Output the [x, y] coordinate of the center of the cell containing the given text.  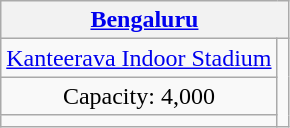
Kanteerava Indoor Stadium [139, 58]
Bengaluru [144, 20]
Capacity: 4,000 [139, 96]
